Extract the (X, Y) coordinate from the center of the cell holding the provided text.  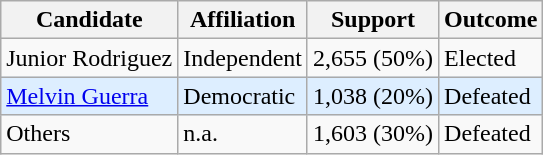
n.a. (243, 134)
Independent (243, 58)
1,603 (30%) (372, 134)
Outcome (491, 20)
Elected (491, 58)
Affiliation (243, 20)
Melvin Guerra (90, 96)
Junior Rodriguez (90, 58)
2,655 (50%) (372, 58)
Candidate (90, 20)
Democratic (243, 96)
1,038 (20%) (372, 96)
Support (372, 20)
Others (90, 134)
